Return [X, Y] of the center of cell containing provided text 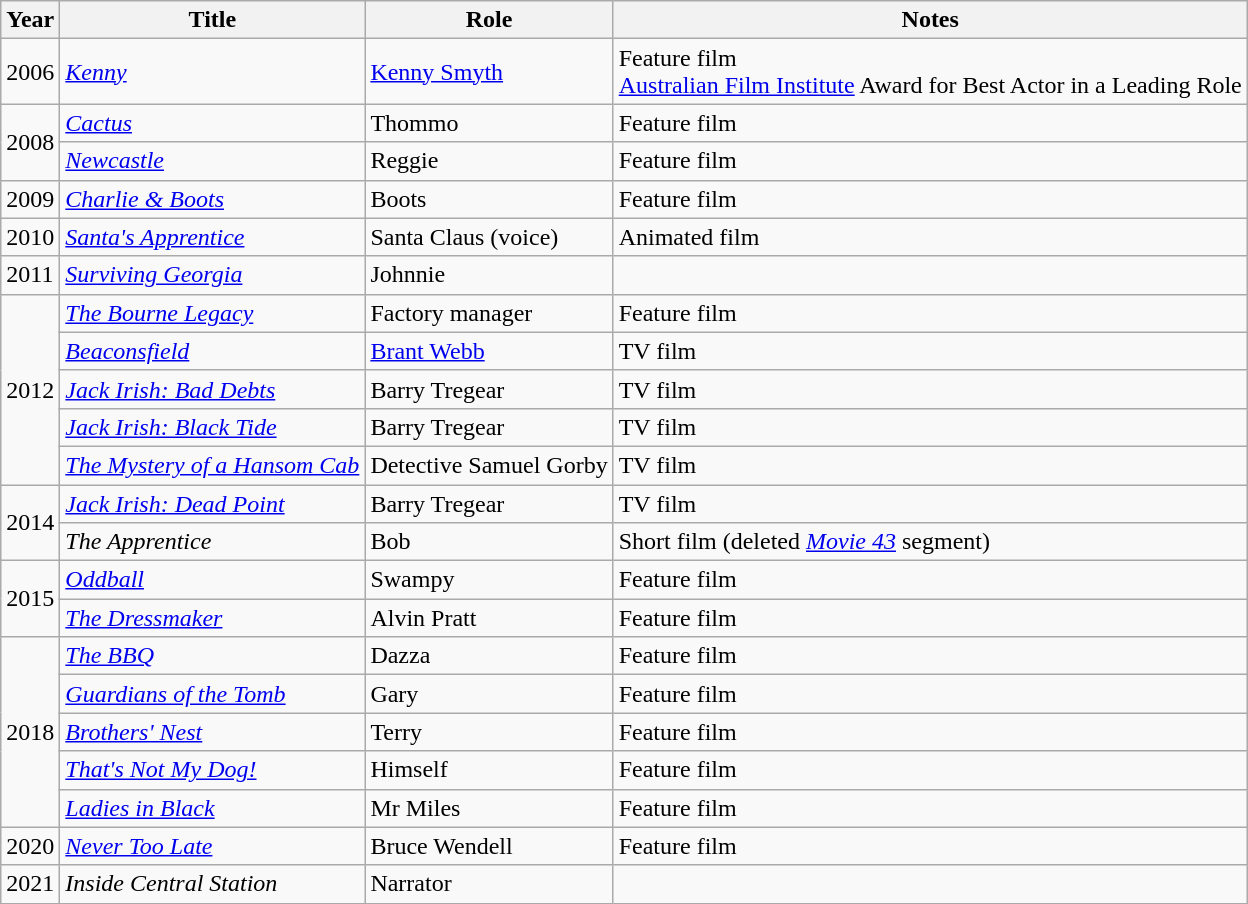
Reggie [489, 161]
The Bourne Legacy [212, 313]
Jack Irish: Dead Point [212, 503]
Ladies in Black [212, 808]
The BBQ [212, 656]
Jack Irish: Black Tide [212, 427]
Brothers' Nest [212, 732]
Newcastle [212, 161]
That's Not My Dog! [212, 770]
Kenny [212, 72]
Boots [489, 199]
Bruce Wendell [489, 846]
Notes [930, 20]
Bob [489, 542]
Detective Samuel Gorby [489, 465]
Terry [489, 732]
Title [212, 20]
Cactus [212, 123]
Brant Webb [489, 351]
2020 [30, 846]
2006 [30, 72]
Gary [489, 694]
Surviving Georgia [212, 275]
Dazza [489, 656]
Oddball [212, 580]
The Mystery of a Hansom Cab [212, 465]
Swampy [489, 580]
2012 [30, 389]
Jack Irish: Bad Debts [212, 389]
2009 [30, 199]
2011 [30, 275]
Charlie & Boots [212, 199]
2018 [30, 732]
Factory manager [489, 313]
Never Too Late [212, 846]
2008 [30, 142]
The Dressmaker [212, 618]
Santa's Apprentice [212, 237]
Kenny Smyth [489, 72]
Year [30, 20]
Animated film [930, 237]
Feature filmAustralian Film Institute Award for Best Actor in a Leading Role [930, 72]
Short film (deleted Movie 43 segment) [930, 542]
Alvin Pratt [489, 618]
Johnnie [489, 275]
Inside Central Station [212, 884]
The Apprentice [212, 542]
Narrator [489, 884]
Beaconsfield [212, 351]
2014 [30, 522]
Santa Claus (voice) [489, 237]
2021 [30, 884]
2010 [30, 237]
Himself [489, 770]
2015 [30, 599]
Thommo [489, 123]
Guardians of the Tomb [212, 694]
Mr Miles [489, 808]
Role [489, 20]
